Output the [x, y] coordinate of the center of the cell containing the given text.  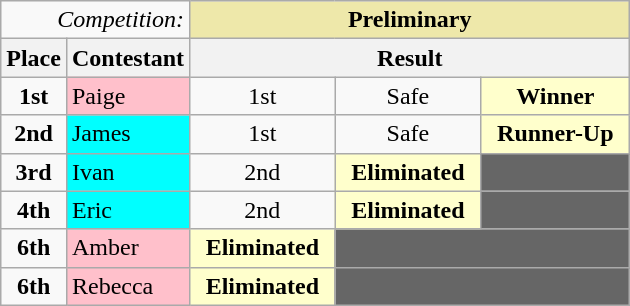
3rd [34, 172]
James [128, 134]
Winner [556, 96]
Ivan [128, 172]
Amber [128, 248]
Rebecca [128, 286]
Contestant [128, 58]
Result [410, 58]
Runner-Up [556, 134]
Preliminary [410, 20]
Paige [128, 96]
Place [34, 58]
Eric [128, 210]
4th [34, 210]
Competition: [96, 20]
